Identify which cell holds the provided text, then report its [X, Y] central coordinate. 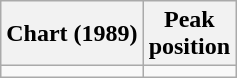
Chart (1989) [72, 34]
Peakposition [189, 34]
